Capture the cell that displays the provided text and extract its (X, Y) central coordinate. 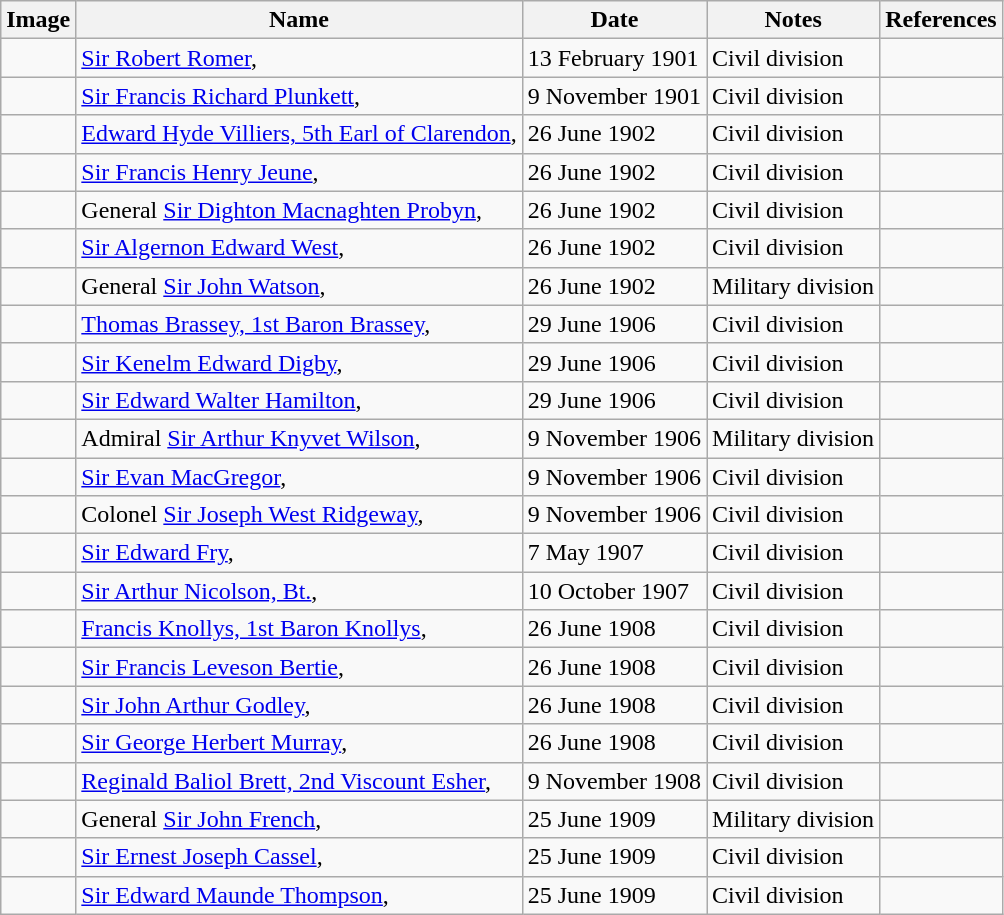
Thomas Brassey, 1st Baron Brassey, (299, 324)
General Sir John Watson, (299, 286)
Sir Francis Henry Jeune, (299, 172)
Sir Robert Romer, (299, 58)
9 November 1901 (614, 96)
References (942, 20)
Sir George Herbert Murray, (299, 743)
Sir Edward Maunde Thompson, (299, 895)
Sir Ernest Joseph Cassel, (299, 857)
Sir Edward Walter Hamilton, (299, 400)
Sir Francis Leveson Bertie, (299, 667)
General Sir Dighton Macnaghten Probyn, (299, 210)
Sir Kenelm Edward Digby, (299, 362)
Sir Algernon Edward West, (299, 248)
Notes (794, 20)
Admiral Sir Arthur Knyvet Wilson, (299, 438)
Name (299, 20)
Sir Edward Fry, (299, 553)
Sir Arthur Nicolson, Bt., (299, 591)
Image (38, 20)
9 November 1908 (614, 781)
General Sir John French, (299, 819)
Reginald Baliol Brett, 2nd Viscount Esher, (299, 781)
Sir Evan MacGregor, (299, 477)
13 February 1901 (614, 58)
Date (614, 20)
7 May 1907 (614, 553)
Sir Francis Richard Plunkett, (299, 96)
Sir John Arthur Godley, (299, 705)
10 October 1907 (614, 591)
Edward Hyde Villiers, 5th Earl of Clarendon, (299, 134)
Francis Knollys, 1st Baron Knollys, (299, 629)
Colonel Sir Joseph West Ridgeway, (299, 515)
